Identify which cell holds the provided text, then report its [x, y] central coordinate. 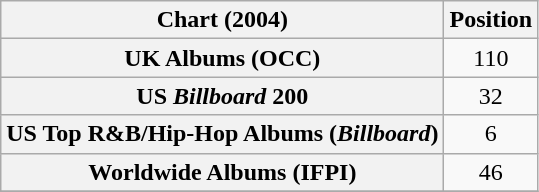
Chart (2004) [222, 20]
Position [491, 20]
110 [491, 58]
46 [491, 172]
32 [491, 96]
UK Albums (OCC) [222, 58]
6 [491, 134]
Worldwide Albums (IFPI) [222, 172]
US Top R&B/Hip-Hop Albums (Billboard) [222, 134]
US Billboard 200 [222, 96]
